Return the [x, y] coordinate for the center point of the cell that contains the specified text.  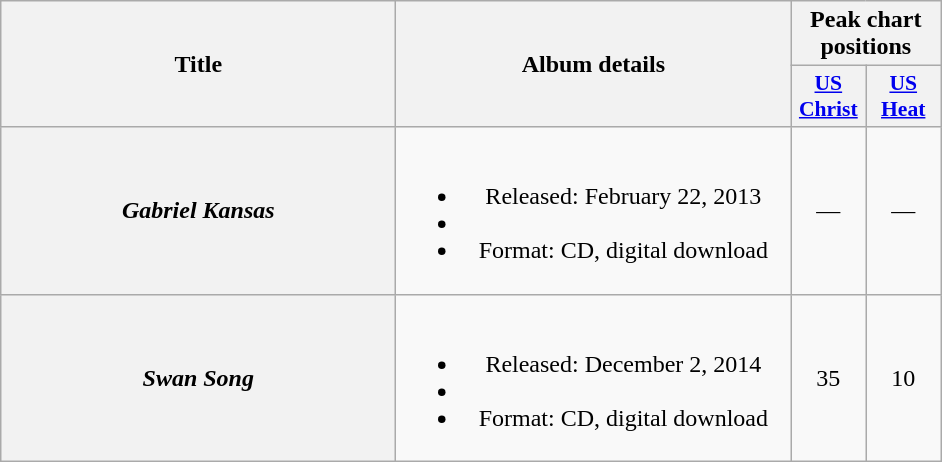
Peak chart positions [866, 34]
Released: February 22, 2013Format: CD, digital download [594, 210]
Title [198, 64]
Gabriel Kansas [198, 210]
35 [828, 378]
Album details [594, 64]
10 [904, 378]
Released: December 2, 2014Format: CD, digital download [594, 378]
USChrist [828, 96]
USHeat [904, 96]
Swan Song [198, 378]
